Find where the given text appears and provide that cell's center as [X, Y] coordinate. 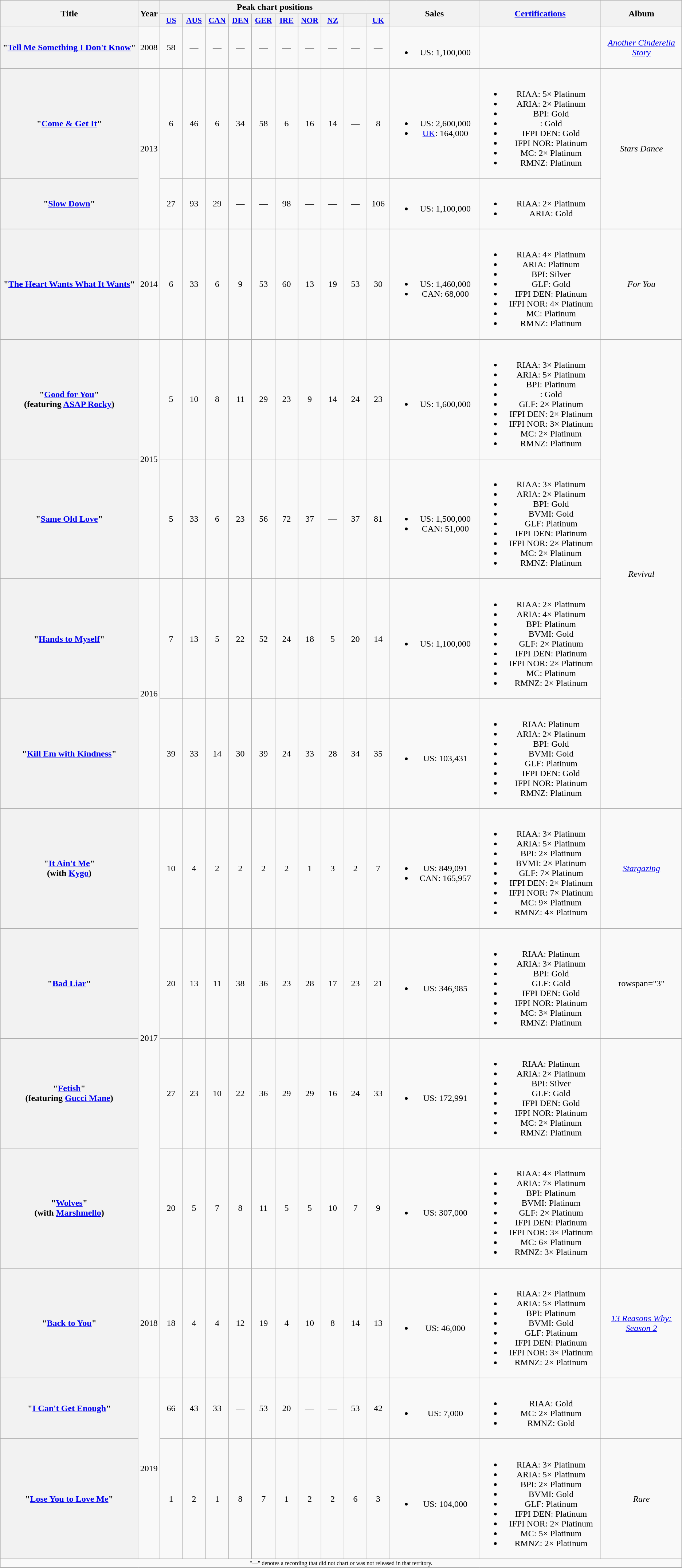
"Bad Liar" [69, 983]
60 [286, 284]
"Lose You to Love Me" [69, 1498]
RIAA: PlatinumARIA: 2× PlatinumBPI: SilverGLF: GoldIFPI DEN: GoldIFPI NOR: PlatinumMC: 2× PlatinumRMNZ: Platinum [540, 1093]
2013 [149, 149]
US: 172,991 [435, 1093]
52 [263, 639]
"Wolves"(with Marshmello) [69, 1208]
43 [194, 1408]
12 [240, 1323]
US: 7,000 [435, 1408]
"Fetish"(featuring Gucci Mane) [69, 1093]
72 [286, 519]
RIAA: 3× PlatinumARIA: 2× PlatinumBPI: GoldBVMI: GoldGLF: PlatinumIFPI DEN: PlatinumIFPI NOR: 2× PlatinumMC: 2× PlatinumRMNZ: Platinum [540, 519]
RIAA: GoldMC: 2× PlatinumRMNZ: Gold [540, 1408]
"Kill Em with Kindness" [69, 754]
RIAA: 2× PlatinumARIA: 4× PlatinumBPI: PlatinumBVMI: GoldGLF: 2× PlatinumIFPI DEN: PlatinumIFPI NOR: 2× PlatinumMC: PlatinumRMNZ: 2× Platinum [540, 639]
Peak chart positions [275, 7]
2019 [149, 1468]
106 [378, 204]
"—" denotes a recording that did not chart or was not released in that territory. [341, 1563]
2008 [149, 47]
GER [263, 21]
35 [378, 754]
NOR [310, 21]
DEN [240, 21]
"Hands to Myself" [69, 639]
13 Reasons Why: Season 2 [641, 1323]
US: 2,600,000UK: 164,000 [435, 123]
US: 346,985 [435, 983]
"Come & Get It" [69, 123]
RIAA: 5× PlatinumARIA: 2× PlatinumBPI: Gold: GoldIFPI DEN: GoldIFPI NOR: PlatinumMC: 2× PlatinumRMNZ: Platinum [540, 123]
US: 1,500,000CAN: 51,000 [435, 519]
RIAA: 4× PlatinumARIA: 7× PlatinumBPI: PlatinumBVMI: PlatinumGLF: 2× PlatinumIFPI DEN: PlatinumIFPI NOR: 3× PlatinumMC: 6× PlatinumRMNZ: 3× Platinum [540, 1208]
US: 103,431 [435, 754]
Certifications [540, 14]
RIAA: 3× PlatinumARIA: 5× PlatinumBPI: 2× PlatinumBVMI: GoldGLF: PlatinumIFPI DEN: PlatinumIFPI NOR: 2× PlatinumMC: 5× PlatinumRMNZ: 2× Platinum [540, 1498]
NZ [333, 21]
RIAA: 2× PlatinumARIA: Gold [540, 204]
RIAA: 3× PlatinumARIA: 5× PlatinumBPI: Platinum: GoldGLF: 2× PlatinumIFPI DEN: 2× PlatinumIFPI NOR: 3× PlatinumMC: 2× PlatinumRMNZ: Platinum [540, 399]
"Slow Down" [69, 204]
42 [378, 1408]
IRE [286, 21]
Revival [641, 574]
RIAA: PlatinumARIA: 2× PlatinumBPI: GoldBVMI: GoldGLF: PlatinumIFPI DEN: GoldIFPI NOR: PlatinumRMNZ: Platinum [540, 754]
RIAA: PlatinumARIA: 3× PlatinumBPI: GoldGLF: GoldIFPI DEN: GoldIFPI NOR: PlatinumMC: 3× PlatinumRMNZ: Platinum [540, 983]
Title [69, 14]
US [171, 21]
Rare [641, 1498]
81 [378, 519]
Year [149, 14]
US: 307,000 [435, 1208]
98 [286, 204]
21 [378, 983]
2014 [149, 284]
2016 [149, 694]
66 [171, 1408]
US: 849,091CAN: 165,957 [435, 869]
17 [333, 983]
UK [378, 21]
"It Ain't Me"(with Kygo) [69, 869]
"Same Old Love" [69, 519]
56 [263, 519]
RIAA: 2× PlatinumARIA: 5× PlatinumBPI: PlatinumBVMI: GoldGLF: PlatinumIFPI DEN: PlatinumIFPI NOR: 3× PlatinumRMNZ: 2× Platinum [540, 1323]
AUS [194, 21]
US: 46,000 [435, 1323]
2018 [149, 1323]
2015 [149, 459]
Another Cinderella Story [641, 47]
2017 [149, 1038]
"The Heart Wants What It Wants" [69, 284]
"I Can't Get Enough" [69, 1408]
Stargazing [641, 869]
US: 104,000 [435, 1498]
Sales [435, 14]
46 [194, 123]
"Back to You" [69, 1323]
CAN [217, 21]
93 [194, 204]
Album [641, 14]
"Good for You"(featuring ASAP Rocky) [69, 399]
Stars Dance [641, 149]
38 [240, 983]
US: 1,460,000CAN: 68,000 [435, 284]
"Tell Me Something I Don't Know" [69, 47]
RIAA: 4× PlatinumARIA: PlatinumBPI: SilverGLF: GoldIFPI DEN: PlatinumIFPI NOR: 4× PlatinumMC: PlatinumRMNZ: Platinum [540, 284]
US: 1,600,000 [435, 399]
rowspan="3" [641, 983]
For You [641, 284]
